Return [X, Y] of the center of cell containing provided text 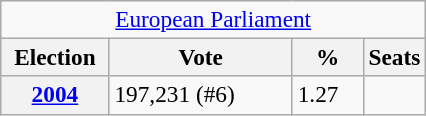
European Parliament [214, 19]
2004 [55, 95]
Seats [394, 57]
Vote [200, 57]
% [328, 57]
1.27 [328, 95]
Election [55, 57]
197,231 (#6) [200, 95]
